Search for the cell housing the specified text and yield its [x, y] center coordinate. 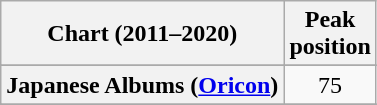
Chart (2011–2020) [142, 34]
75 [330, 85]
Japanese Albums (Oricon) [142, 85]
Peakposition [330, 34]
